Pinpoint the cell where the given text exists, returning its (X, Y) midpoint coordinate. 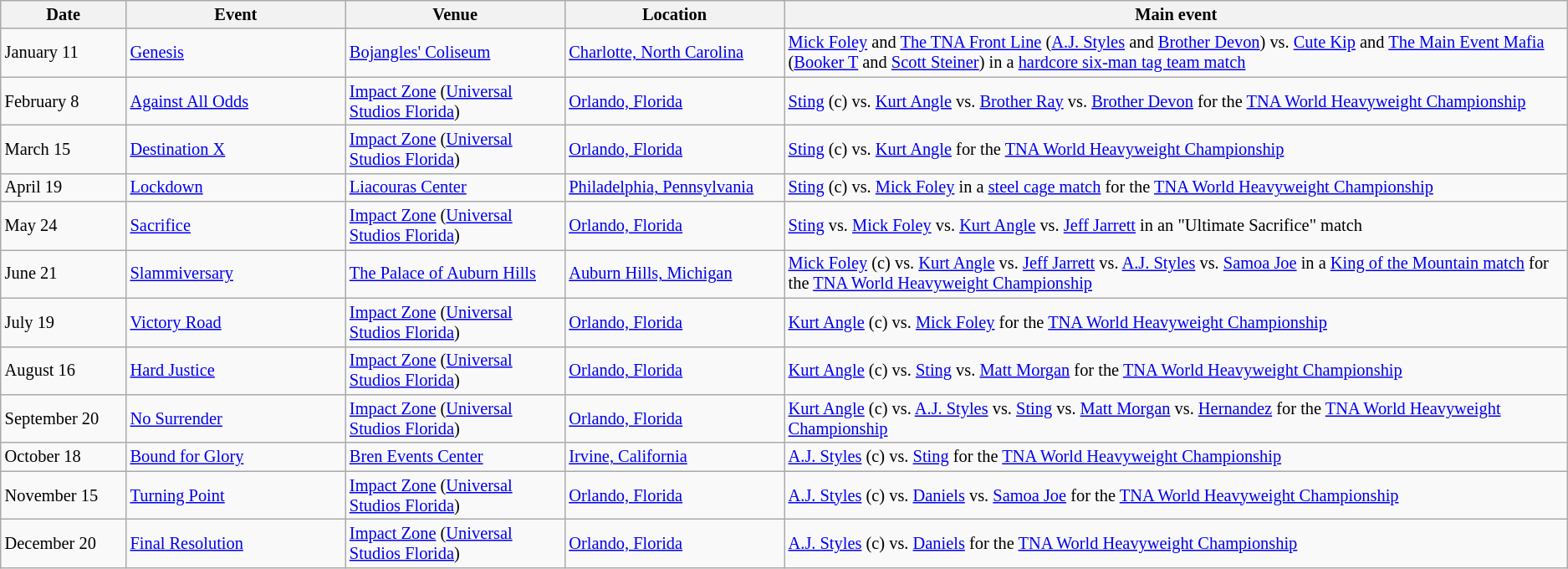
March 15 (64, 149)
Hard Justice (236, 371)
Sting (c) vs. Kurt Angle vs. Brother Ray vs. Brother Devon for the TNA World Heavyweight Championship (1176, 101)
July 19 (64, 322)
September 20 (64, 418)
Lockdown (236, 187)
Final Resolution (236, 543)
October 18 (64, 457)
Sting (c) vs. Mick Foley in a steel cage match for the TNA World Heavyweight Championship (1176, 187)
A.J. Styles (c) vs. Daniels for the TNA World Heavyweight Championship (1176, 543)
Turning Point (236, 495)
A.J. Styles (c) vs. Daniels vs. Samoa Joe for the TNA World Heavyweight Championship (1176, 495)
Liacouras Center (455, 187)
Charlotte, North Carolina (674, 53)
May 24 (64, 226)
August 16 (64, 371)
Main event (1176, 14)
Bojangles' Coliseum (455, 53)
Sting (c) vs. Kurt Angle for the TNA World Heavyweight Championship (1176, 149)
Location (674, 14)
A.J. Styles (c) vs. Sting for the TNA World Heavyweight Championship (1176, 457)
February 8 (64, 101)
Irvine, California (674, 457)
Sacrifice (236, 226)
Kurt Angle (c) vs. Mick Foley for the TNA World Heavyweight Championship (1176, 322)
Philadelphia, Pennsylvania (674, 187)
Kurt Angle (c) vs. A.J. Styles vs. Sting vs. Matt Morgan vs. Hernandez for the TNA World Heavyweight Championship (1176, 418)
April 19 (64, 187)
Sting vs. Mick Foley vs. Kurt Angle vs. Jeff Jarrett in an "Ultimate Sacrifice" match (1176, 226)
Victory Road (236, 322)
Genesis (236, 53)
Destination X (236, 149)
November 15 (64, 495)
Slammiversary (236, 274)
Auburn Hills, Michigan (674, 274)
Against All Odds (236, 101)
Venue (455, 14)
Kurt Angle (c) vs. Sting vs. Matt Morgan for the TNA World Heavyweight Championship (1176, 371)
June 21 (64, 274)
Event (236, 14)
The Palace of Auburn Hills (455, 274)
Bound for Glory (236, 457)
January 11 (64, 53)
No Surrender (236, 418)
December 20 (64, 543)
Date (64, 14)
Bren Events Center (455, 457)
